Detect which cell encompasses the target text, then output its [X, Y] center coordinate. 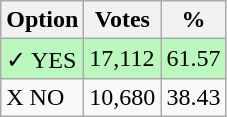
Option [42, 20]
10,680 [122, 97]
38.43 [194, 97]
X NO [42, 97]
Votes [122, 20]
61.57 [194, 59]
% [194, 20]
✓ YES [42, 59]
17,112 [122, 59]
